Return [X, Y] of the center of cell containing provided text 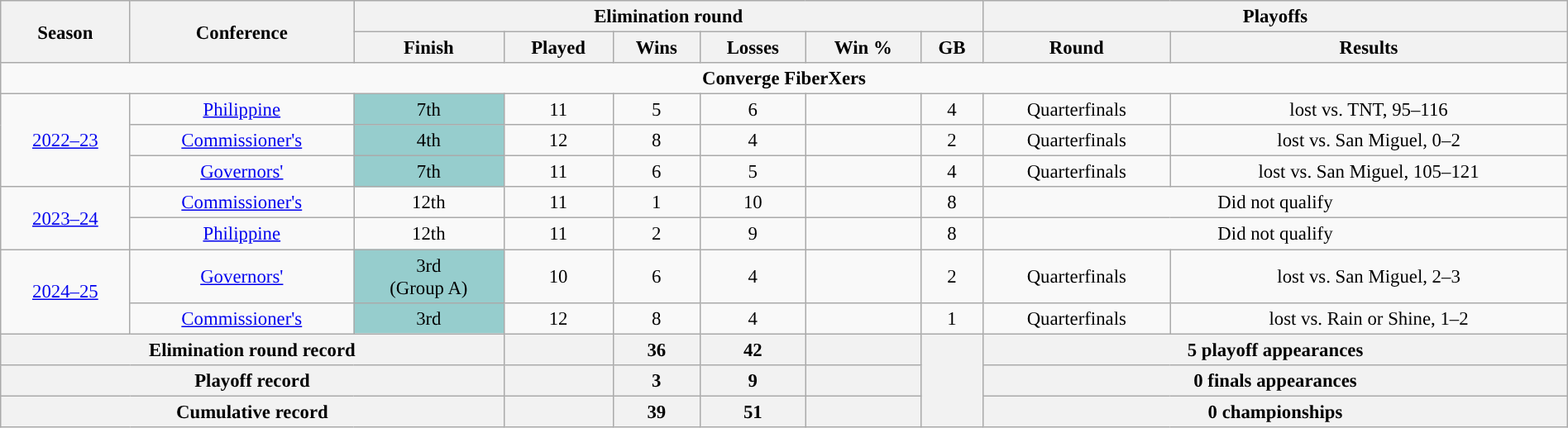
lost vs. Rain or Shine, 1–2 [1369, 318]
0 championships [1275, 411]
lost vs. San Miguel, 2–3 [1369, 276]
lost vs. TNT, 95–116 [1369, 110]
Round [1077, 48]
Elimination round record [252, 350]
lost vs. San Miguel, 0–2 [1369, 140]
5 playoff appearances [1275, 350]
Season [65, 31]
Converge FiberXers [784, 78]
36 [657, 350]
Elimination round [668, 17]
Playoffs [1275, 17]
3 [657, 380]
Results [1369, 48]
Played [558, 48]
Losses [753, 48]
42 [753, 350]
lost vs. San Miguel, 105–121 [1369, 172]
2024–25 [65, 292]
GB [951, 48]
3rd [428, 318]
Cumulative record [252, 411]
39 [657, 411]
Win % [863, 48]
0 finals appearances [1275, 380]
Playoff record [252, 380]
4th [428, 140]
2022–23 [65, 140]
Wins [657, 48]
51 [753, 411]
Finish [428, 48]
2023–24 [65, 218]
3rd (Group A) [428, 276]
Conference [241, 31]
